Capture the cell that displays the provided text and extract its [x, y] central coordinate. 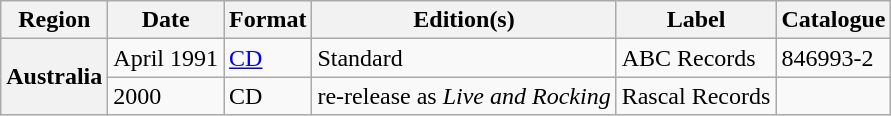
Catalogue [834, 20]
Australia [54, 77]
April 1991 [166, 58]
Region [54, 20]
ABC Records [696, 58]
Label [696, 20]
2000 [166, 96]
Rascal Records [696, 96]
Format [268, 20]
re-release as Live and Rocking [464, 96]
Edition(s) [464, 20]
846993-2 [834, 58]
Standard [464, 58]
Date [166, 20]
